For the text-containing cell, return its midpoint in [x, y] coordinate format. 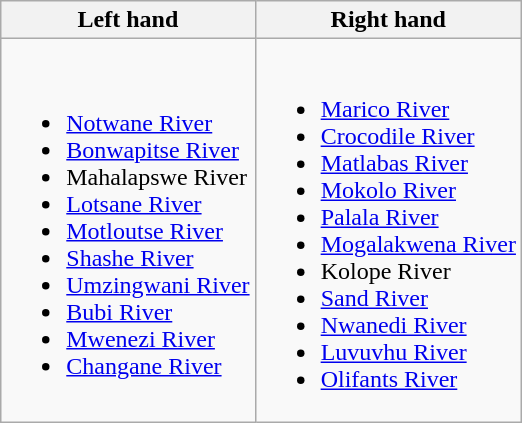
Right hand [388, 20]
Marico RiverCrocodile RiverMatlabas RiverMokolo RiverPalala RiverMogalakwena RiverKolope RiverSand RiverNwanedi RiverLuvuvhu RiverOlifants River [388, 230]
Notwane RiverBonwapitse RiverMahalapswe RiverLotsane RiverMotloutse RiverShashe RiverUmzingwani RiverBubi RiverMwenezi RiverChangane River [128, 230]
Left hand [128, 20]
